From the cell containing the given text, extract its center point as [X, Y] coordinate. 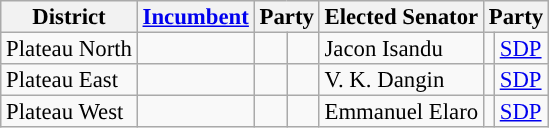
Emmanuel Elaro [401, 112]
Plateau North [69, 49]
District [69, 17]
V. K. Dangin [401, 80]
Jacon Isandu [401, 49]
Elected Senator [401, 17]
Plateau East [69, 80]
Plateau West [69, 112]
Incumbent [196, 17]
